Locate the cell with the specified text and output its (X, Y) center coordinate. 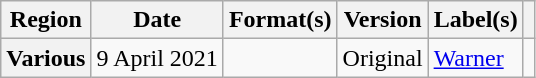
Date (157, 20)
Various (46, 58)
Format(s) (280, 20)
Version (382, 20)
Warner (476, 58)
9 April 2021 (157, 58)
Original (382, 58)
Label(s) (476, 20)
Region (46, 20)
